Return the [X, Y] coordinate for the center point of the cell that contains the specified text.  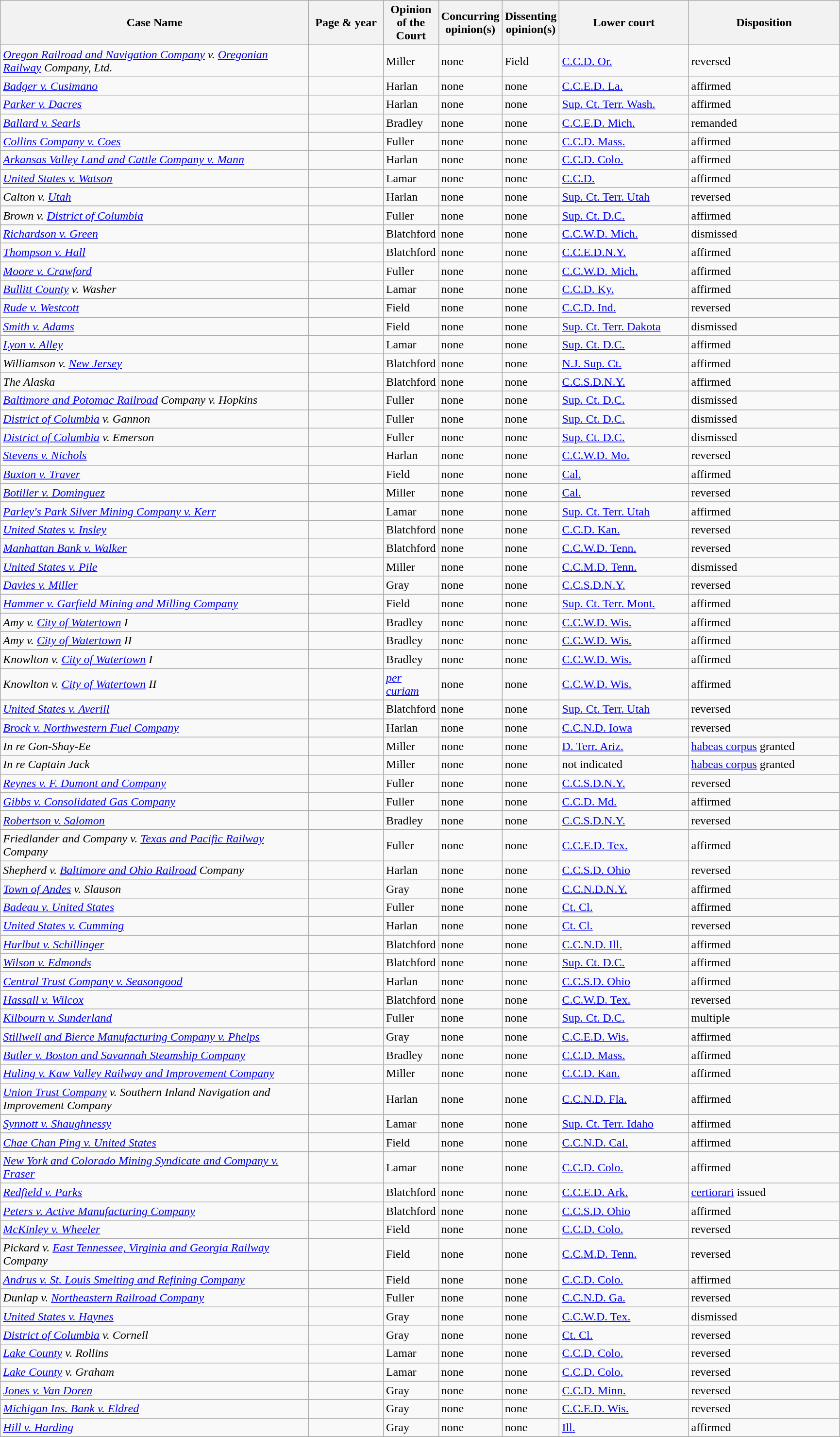
United States v. Haynes [154, 1317]
Hammer v. Garfield Mining and Milling Company [154, 604]
Stillwell and Bierce Manufacturing Company v. Phelps [154, 1037]
C.C.W.D. Tenn. [624, 548]
Botiller v. Dominguez [154, 493]
multiple [764, 1018]
not indicated [624, 765]
Parley's Park Silver Mining Company v. Kerr [154, 511]
Moore v. Crawford [154, 271]
Pickard v. East Tennessee, Virginia and Georgia Railway Company [154, 1254]
Sup. Ct. Terr. Dakota [624, 326]
C.C.N.D.N.Y. [624, 889]
C.C.D. Minn. [624, 1390]
Dissenting opinion(s) [531, 23]
C.C.E.D. Tex. [624, 845]
Wilson v. Edmonds [154, 963]
Peters v. Active Manufacturing Company [154, 1211]
Ill. [624, 1427]
Case Name [154, 23]
Andrus v. St. Louis Smelting and Refining Company [154, 1280]
Thompson v. Hall [154, 252]
Shepherd v. Baltimore and Ohio Railroad Company [154, 870]
Redfield v. Parks [154, 1192]
D. Terr. Ariz. [624, 746]
Sup. Ct. Terr. Idaho [624, 1124]
Kilbourn v. Sunderland [154, 1018]
Opinion of the Court [411, 23]
Brown v. District of Columbia [154, 215]
Badger v. Cusimano [154, 86]
Synnott v. Shaughnessy [154, 1124]
Arkansas Valley Land and Cattle Company v. Mann [154, 160]
C.C.N.D. Ill. [624, 944]
United States v. Insley [154, 530]
C.C.D. Md. [624, 802]
Baltimore and Potomac Railroad Company v. Hopkins [154, 400]
Huling v. Kaw Valley Railway and Improvement Company [154, 1074]
Amy v. City of Watertown II [154, 641]
C.C.W.D. Mo. [624, 456]
N.J. Sup. Ct. [624, 363]
C.C.N.D. Fla. [624, 1099]
United States v. Watson [154, 178]
C.C.D. [624, 178]
C.C.E.D. Ark. [624, 1192]
Butler v. Boston and Savannah Steamship Company [154, 1055]
McKinley v. Wheeler [154, 1230]
certiorari issued [764, 1192]
Lower court [624, 23]
United States v. Averill [154, 709]
Oregon Railroad and Navigation Company v. Oregonian Railway Company, Ltd. [154, 61]
Disposition [764, 23]
C.C.E.D. Mich. [624, 123]
Knowlton v. City of Watertown I [154, 659]
Town of Andes v. Slauson [154, 889]
Chae Chan Ping v. United States [154, 1142]
Reynes v. F. Dumont and Company [154, 783]
C.C.D. Or. [624, 61]
Williamson v. New Jersey [154, 363]
United States v. Cumming [154, 926]
Calton v. Utah [154, 197]
C.C.N.D. Iowa [624, 728]
Lake County v. Rollins [154, 1353]
Concurring opinion(s) [470, 23]
Sup. Ct. Terr. Mont. [624, 604]
District of Columbia v. Cornell [154, 1335]
Central Trust Company v. Seasongood [154, 981]
Page & year [346, 23]
Manhattan Bank v. Walker [154, 548]
Badeau v. United States [154, 907]
C.C.N.D. Cal. [624, 1142]
C.C.D. Ind. [624, 308]
Buxton v. Traver [154, 474]
Michigan Ins. Bank v. Eldred [154, 1409]
Jones v. Van Doren [154, 1390]
Davies v. Miller [154, 585]
C.C.D. Ky. [624, 290]
Brock v. Northwestern Fuel Company [154, 728]
Stevens v. Nichols [154, 456]
C.C.E.D. La. [624, 86]
Richardson v. Green [154, 234]
C.C.N.D. Ga. [624, 1298]
District of Columbia v. Emerson [154, 437]
Hassall v. Wilcox [154, 1000]
per curiam [411, 684]
Lyon v. Alley [154, 345]
Rude v. Westcott [154, 308]
District of Columbia v. Gannon [154, 419]
The Alaska [154, 382]
Smith v. Adams [154, 326]
In re Captain Jack [154, 765]
Ballard v. Searls [154, 123]
Knowlton v. City of Watertown II [154, 684]
Sup. Ct. Terr. Wash. [624, 104]
United States v. Pile [154, 567]
Parker v. Dacres [154, 104]
Dunlap v. Northeastern Railroad Company [154, 1298]
Amy v. City of Watertown I [154, 622]
In re Gon-Shay-Ee [154, 746]
C.C.E.D.N.Y. [624, 252]
Hill v. Harding [154, 1427]
Union Trust Company v. Southern Inland Navigation and Improvement Company [154, 1099]
Gibbs v. Consolidated Gas Company [154, 802]
New York and Colorado Mining Syndicate and Company v. Fraser [154, 1167]
Friedlander and Company v. Texas and Pacific Railway Company [154, 845]
remanded [764, 123]
Hurlbut v. Schillinger [154, 944]
Lake County v. Graham [154, 1372]
Robertson v. Salomon [154, 820]
Collins Company v. Coes [154, 141]
Bullitt County v. Washer [154, 290]
